Capture the cell that displays the provided text and extract its [X, Y] central coordinate. 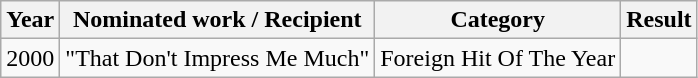
2000 [30, 58]
Result [659, 20]
Category [498, 20]
Foreign Hit Of The Year [498, 58]
Nominated work / Recipient [218, 20]
"That Don't Impress Me Much" [218, 58]
Year [30, 20]
